Return the [X, Y] coordinate for the center point of the cell that contains the specified text.  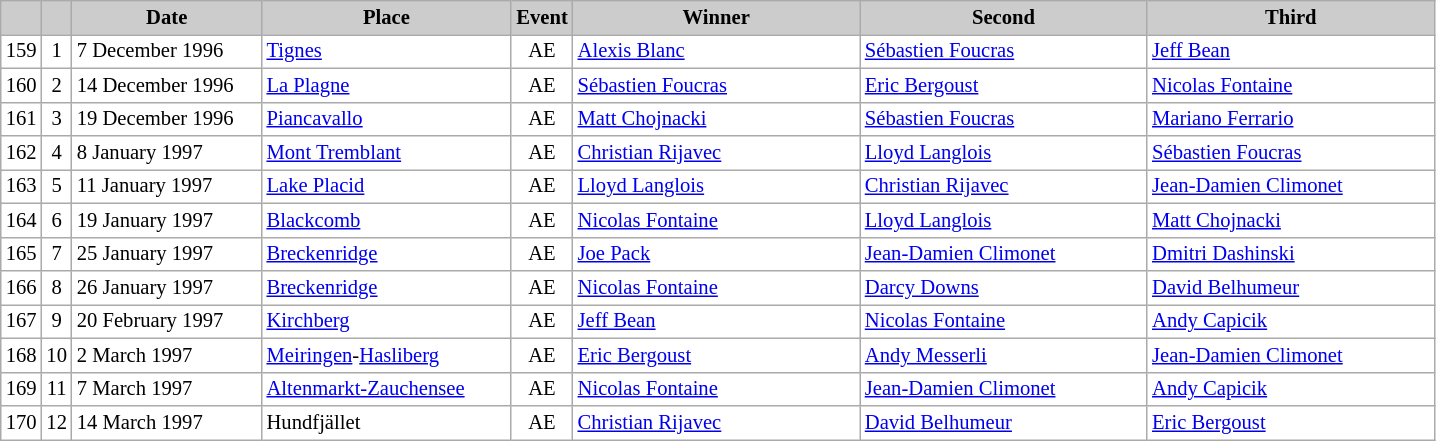
4 [56, 153]
Date [167, 17]
159 [22, 51]
Dmitri Dashinski [1290, 254]
Hundfjället [387, 423]
160 [22, 85]
6 [56, 220]
La Plagne [387, 85]
170 [22, 423]
26 January 1997 [167, 287]
Alexis Blanc [716, 51]
168 [22, 355]
Mariano Ferrario [1290, 119]
19 January 1997 [167, 220]
Piancavallo [387, 119]
165 [22, 254]
Altenmarkt-Zauchensee [387, 389]
3 [56, 119]
Second [1004, 17]
Blackcomb [387, 220]
19 December 1996 [167, 119]
Winner [716, 17]
Place [387, 17]
7 March 1997 [167, 389]
162 [22, 153]
Darcy Downs [1004, 287]
2 [56, 85]
Third [1290, 17]
7 [56, 254]
166 [22, 287]
2 March 1997 [167, 355]
11 January 1997 [167, 186]
Mont Tremblant [387, 153]
1 [56, 51]
Lake Placid [387, 186]
Joe Pack [716, 254]
5 [56, 186]
169 [22, 389]
25 January 1997 [167, 254]
164 [22, 220]
Andy Messerli [1004, 355]
9 [56, 321]
163 [22, 186]
Event [542, 17]
12 [56, 423]
Meiringen-Hasliberg [387, 355]
11 [56, 389]
8 January 1997 [167, 153]
167 [22, 321]
161 [22, 119]
8 [56, 287]
14 March 1997 [167, 423]
7 December 1996 [167, 51]
20 February 1997 [167, 321]
14 December 1996 [167, 85]
Tignes [387, 51]
10 [56, 355]
Kirchberg [387, 321]
